Return (X, Y) of the center of cell containing provided text 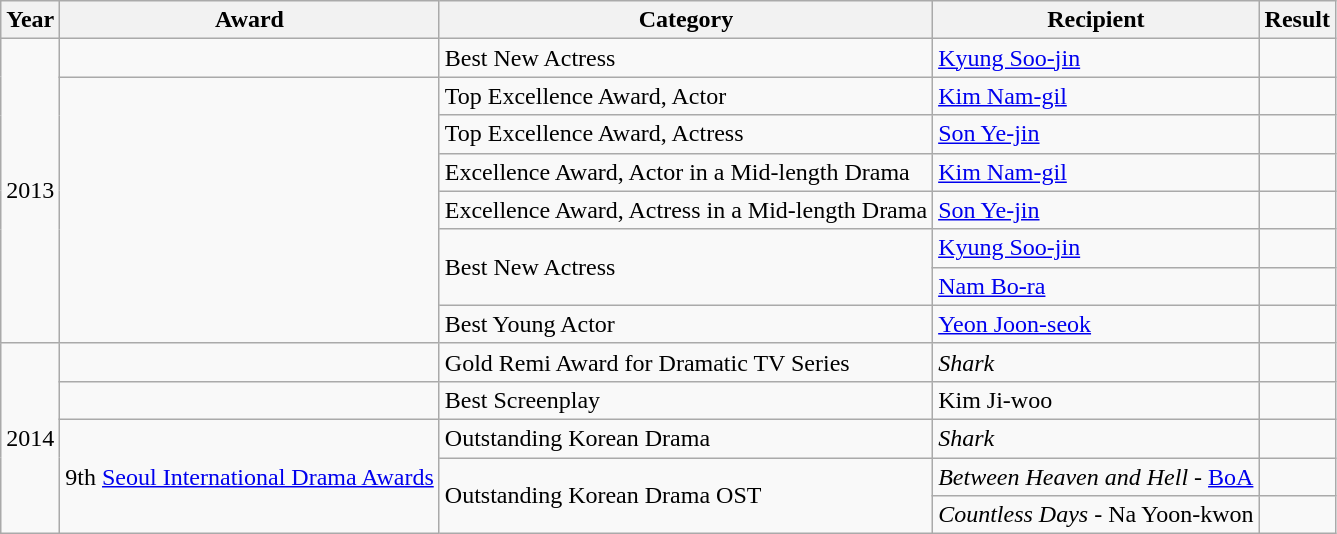
Award (250, 20)
Excellence Award, Actress in a Mid-length Drama (686, 210)
Year (30, 20)
Category (686, 20)
Outstanding Korean Drama (686, 438)
Top Excellence Award, Actress (686, 134)
Nam Bo-ra (1096, 286)
2014 (30, 438)
Countless Days - Na Yoon-kwon (1096, 515)
Result (1297, 20)
Gold Remi Award for Dramatic TV Series (686, 362)
Excellence Award, Actor in a Mid-length Drama (686, 172)
2013 (30, 191)
Yeon Joon-seok (1096, 324)
Recipient (1096, 20)
Kim Ji-woo (1096, 400)
Outstanding Korean Drama OST (686, 496)
9th Seoul International Drama Awards (250, 476)
Best Young Actor (686, 324)
Between Heaven and Hell - BoA (1096, 477)
Best Screenplay (686, 400)
Top Excellence Award, Actor (686, 96)
